Return the [X, Y] coordinate for the center point of the cell that contains the specified text.  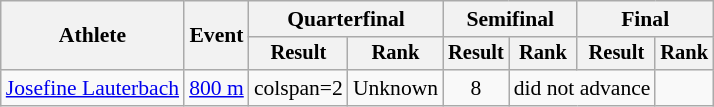
Josefine Lauterbach [92, 88]
Event [216, 36]
Semifinal [510, 19]
Final [645, 19]
8 [476, 88]
Athlete [92, 36]
colspan=2 [298, 88]
Quarterfinal [346, 19]
did not advance [582, 88]
800 m [216, 88]
Unknown [396, 88]
